For the text-containing cell, return its midpoint in [X, Y] coordinate format. 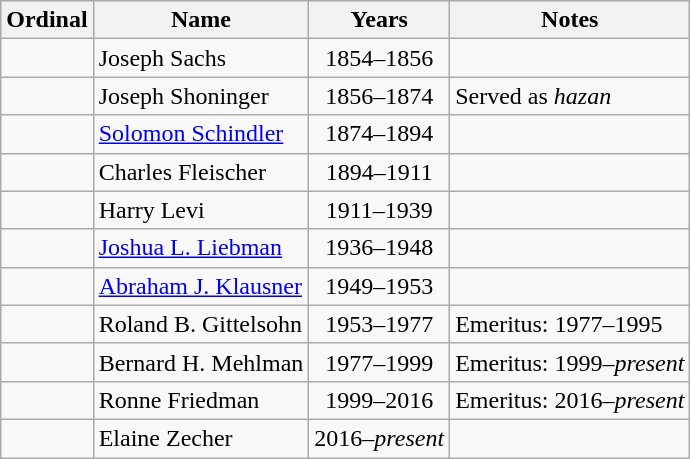
Joseph Sachs [201, 58]
Notes [570, 20]
Emeritus: 1977–1995 [570, 324]
1999–2016 [380, 400]
1894–1911 [380, 172]
1953–1977 [380, 324]
Ronne Friedman [201, 400]
1911–1939 [380, 210]
1856–1874 [380, 96]
Bernard H. Mehlman [201, 362]
Joseph Shoninger [201, 96]
1874–1894 [380, 134]
Solomon Schindler [201, 134]
Emeritus: 1999–present [570, 362]
Elaine Zecher [201, 438]
Name [201, 20]
Joshua L. Liebman [201, 248]
1936–1948 [380, 248]
2016–present [380, 438]
Years [380, 20]
Roland B. Gittelsohn [201, 324]
1977–1999 [380, 362]
1949–1953 [380, 286]
Charles Fleischer [201, 172]
Emeritus: 2016–present [570, 400]
Ordinal [47, 20]
1854–1856 [380, 58]
Served as hazan [570, 96]
Abraham J. Klausner [201, 286]
Harry Levi [201, 210]
